Extract the (x, y) coordinate from the center of the cell holding the provided text.  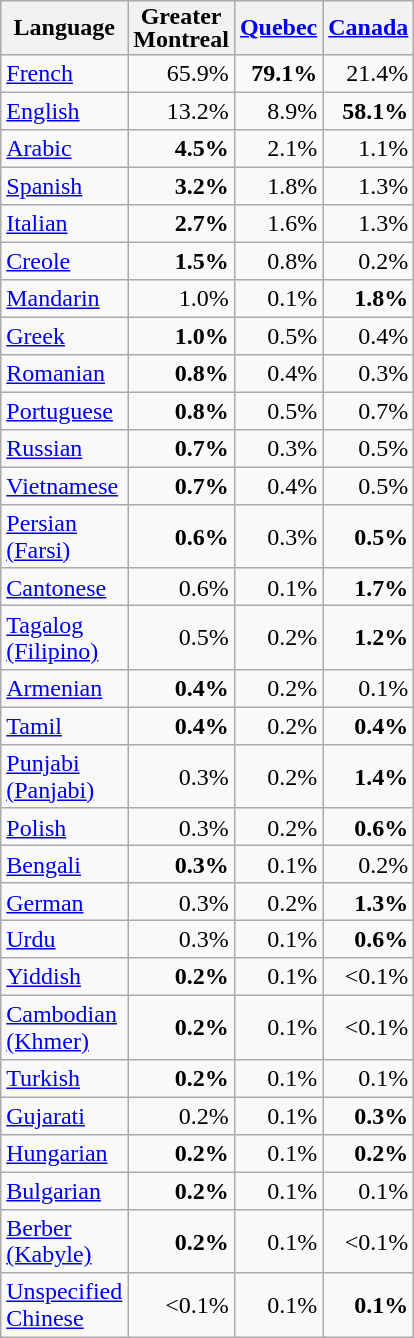
Portuguese (64, 410)
21.4% (368, 74)
Canada (368, 28)
2.1% (278, 148)
Punjabi (Panjabi) (64, 776)
Yiddish (64, 976)
Bengali (64, 864)
3.2% (182, 186)
English (64, 110)
Tagalog (Filipino) (64, 638)
Berber (Kabyle) (64, 1241)
Cambodian (Khmer) (64, 1028)
Romanian (64, 374)
1.4% (368, 776)
8.9% (278, 110)
Quebec (278, 28)
1.5% (182, 260)
1.1% (368, 148)
1.6% (278, 224)
1.7% (368, 586)
Gujarati (64, 1116)
13.2% (182, 110)
Italian (64, 224)
Arabic (64, 148)
2.7% (182, 224)
Creole (64, 260)
German (64, 902)
Mandarin (64, 298)
Vietnamese (64, 486)
4.5% (182, 148)
Urdu (64, 940)
Armenian (64, 688)
Bulgarian (64, 1190)
Turkish (64, 1078)
Hungarian (64, 1152)
Cantonese (64, 586)
Persian (Farsi) (64, 536)
Spanish (64, 186)
French (64, 74)
Greater Montreal (182, 28)
79.1% (278, 74)
65.9% (182, 74)
Unspecified Chinese (64, 1305)
Polish (64, 826)
Russian (64, 448)
58.1% (368, 110)
Language (64, 28)
1.2% (368, 638)
Tamil (64, 726)
Greek (64, 336)
